Scan for the cell matching the given text and deliver its [X, Y] coordinate at center. 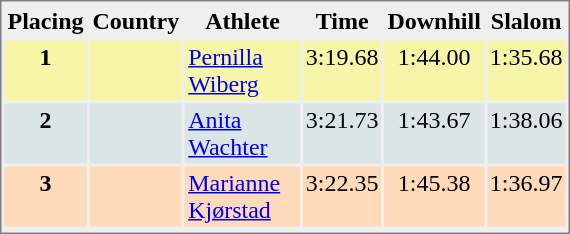
Anita Wachter [242, 134]
Country [136, 20]
1 [45, 70]
Marianne Kjørstad [242, 196]
1:44.00 [434, 70]
3 [45, 196]
3:19.68 [342, 70]
Time [342, 20]
Athlete [242, 20]
3:22.35 [342, 196]
3:21.73 [342, 134]
1:43.67 [434, 134]
Slalom [526, 20]
Placing [45, 20]
1:45.38 [434, 196]
1:35.68 [526, 70]
1:36.97 [526, 196]
Pernilla Wiberg [242, 70]
Downhill [434, 20]
2 [45, 134]
1:38.06 [526, 134]
